Capture the cell that displays the provided text and extract its (X, Y) central coordinate. 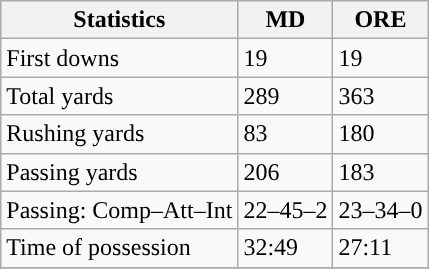
32:49 (286, 248)
ORE (380, 20)
Statistics (120, 20)
MD (286, 20)
363 (380, 96)
Time of possession (120, 248)
206 (286, 172)
289 (286, 96)
180 (380, 134)
Rushing yards (120, 134)
27:11 (380, 248)
Passing: Comp–Att–Int (120, 210)
183 (380, 172)
Total yards (120, 96)
23–34–0 (380, 210)
Passing yards (120, 172)
83 (286, 134)
First downs (120, 58)
22–45–2 (286, 210)
